Locate the cell with the specified text and output its (X, Y) center coordinate. 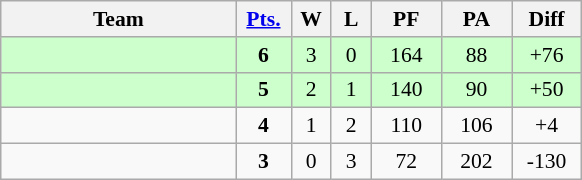
Pts. (264, 19)
+4 (547, 126)
90 (476, 90)
88 (476, 55)
W (311, 19)
PA (476, 19)
106 (476, 126)
202 (476, 162)
4 (264, 126)
Diff (547, 19)
6 (264, 55)
+76 (547, 55)
110 (406, 126)
+50 (547, 90)
140 (406, 90)
Team (118, 19)
72 (406, 162)
L (351, 19)
PF (406, 19)
164 (406, 55)
-130 (547, 162)
5 (264, 90)
